Provide the [x, y] coordinate of the cell's center where the given text is located.  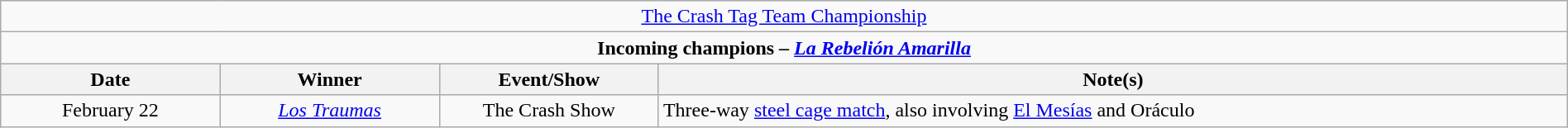
Event/Show [549, 79]
Three-way steel cage match, also involving El Mesías and Oráculo [1113, 111]
Los Traumas [329, 111]
The Crash Show [549, 111]
Incoming champions – La Rebelión Amarilla [784, 48]
Note(s) [1113, 79]
Date [111, 79]
The Crash Tag Team Championship [784, 17]
Winner [329, 79]
February 22 [111, 111]
